From the cell containing the given text, extract its center point as (x, y) coordinate. 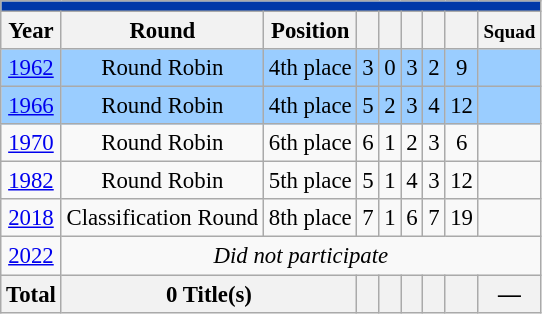
— (509, 294)
Year (31, 31)
8th place (310, 219)
2018 (31, 219)
2022 (31, 256)
Round (162, 31)
Classification Round (162, 219)
1962 (31, 68)
1966 (31, 106)
6th place (310, 143)
9 (462, 68)
Squad (509, 31)
5th place (310, 181)
19 (462, 219)
Did not participate (300, 256)
1982 (31, 181)
Total (31, 294)
Position (310, 31)
1970 (31, 143)
0 (390, 68)
0 Title(s) (209, 294)
